Determine the (x, y) coordinate at the center of the cell enclosing the given text.  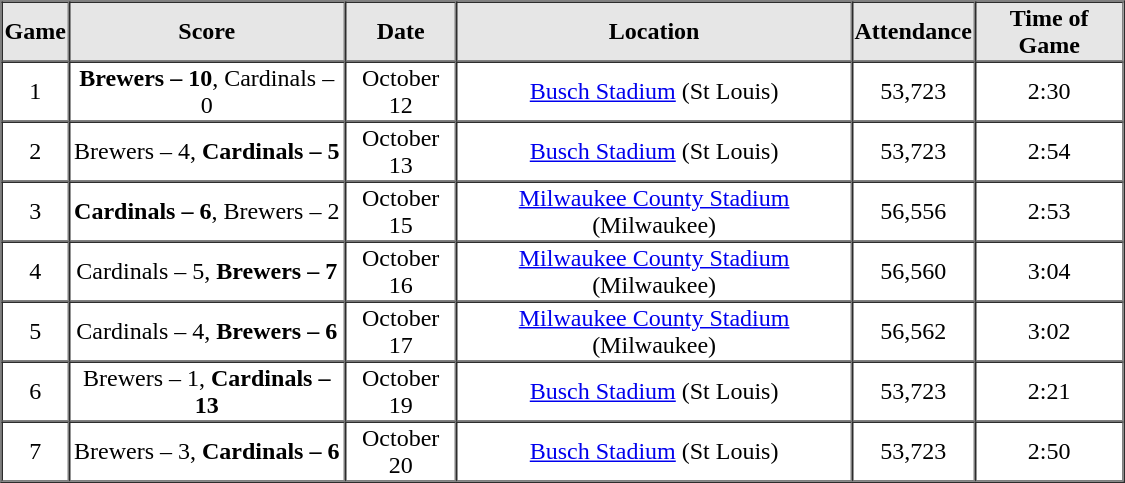
October 12 (401, 92)
October 13 (401, 152)
October 16 (401, 272)
1 (36, 92)
56,562 (914, 332)
Cardinals – 6, Brewers – 2 (207, 212)
Brewers – 1, Cardinals – 13 (207, 392)
2:53 (1050, 212)
2 (36, 152)
Time of Game (1050, 32)
Brewers – 3, Cardinals – 6 (207, 452)
Game (36, 32)
2:21 (1050, 392)
October 20 (401, 452)
Brewers – 4, Cardinals – 5 (207, 152)
Location (654, 32)
Cardinals – 5, Brewers – 7 (207, 272)
Brewers – 10, Cardinals – 0 (207, 92)
October 17 (401, 332)
Date (401, 32)
2:50 (1050, 452)
5 (36, 332)
October 15 (401, 212)
October 19 (401, 392)
3:02 (1050, 332)
Cardinals – 4, Brewers – 6 (207, 332)
2:54 (1050, 152)
56,560 (914, 272)
Attendance (914, 32)
7 (36, 452)
3 (36, 212)
Score (207, 32)
56,556 (914, 212)
3:04 (1050, 272)
6 (36, 392)
2:30 (1050, 92)
4 (36, 272)
